Output the [x, y] coordinate of the center of the cell containing the given text.  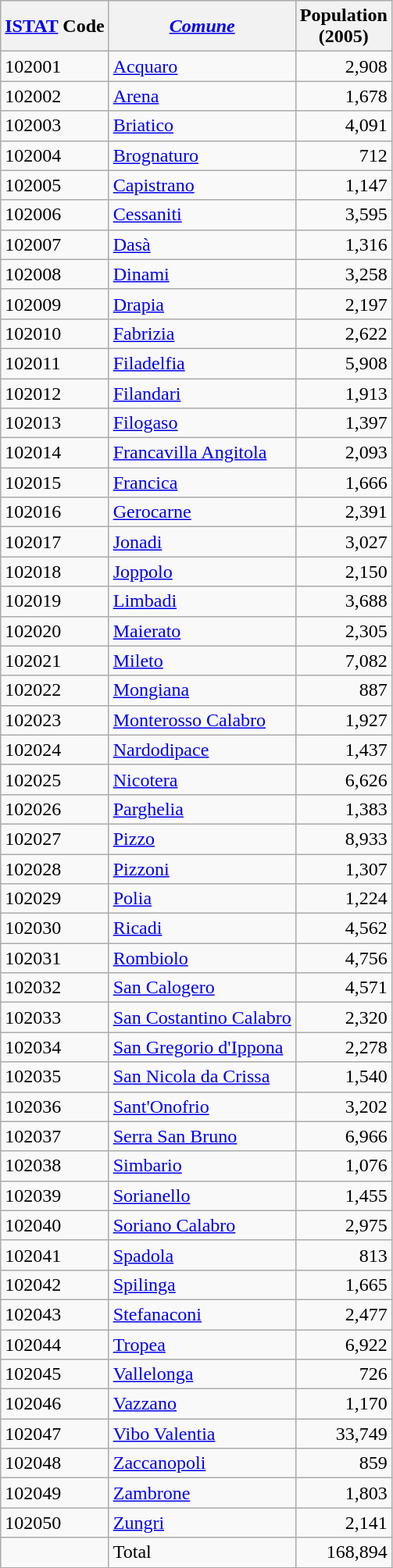
712 [344, 155]
San Calogero [202, 988]
1,540 [344, 1077]
6,626 [344, 779]
102046 [55, 1404]
102010 [55, 333]
4,571 [344, 988]
102008 [55, 274]
102027 [55, 839]
102044 [55, 1344]
Briatico [202, 126]
813 [344, 1255]
Simbario [202, 1166]
6,966 [344, 1136]
8,933 [344, 839]
Vallelonga [202, 1374]
San Nicola da Crissa [202, 1077]
Francica [202, 483]
Population (2005) [344, 27]
1,224 [344, 899]
726 [344, 1374]
3,027 [344, 542]
102040 [55, 1225]
5,908 [344, 363]
2,197 [344, 304]
1,383 [344, 809]
Filandari [202, 393]
Spilinga [202, 1285]
2,141 [344, 1523]
102043 [55, 1314]
Dasà [202, 244]
1,678 [344, 96]
Spadola [202, 1255]
1,316 [344, 244]
Mileto [202, 661]
102007 [55, 244]
102003 [55, 126]
1,147 [344, 185]
Polia [202, 899]
ISTAT Code [55, 27]
Joppolo [202, 572]
102011 [55, 363]
Francavilla Angitola [202, 453]
San Costantino Calabro [202, 1017]
102037 [55, 1136]
Sorianello [202, 1196]
2,477 [344, 1314]
4,091 [344, 126]
Maierato [202, 631]
102023 [55, 720]
102032 [55, 988]
102036 [55, 1107]
102006 [55, 215]
2,093 [344, 453]
102015 [55, 483]
102029 [55, 899]
Limbadi [202, 601]
102038 [55, 1166]
102033 [55, 1017]
Filogaso [202, 423]
Vibo Valentia [202, 1434]
102009 [55, 304]
Drapia [202, 304]
Fabrizia [202, 333]
1,665 [344, 1285]
1,397 [344, 423]
Brognaturo [202, 155]
6,922 [344, 1344]
1,307 [344, 869]
102024 [55, 750]
1,455 [344, 1196]
1,170 [344, 1404]
1,927 [344, 720]
102041 [55, 1255]
Soriano Calabro [202, 1225]
102049 [55, 1493]
102017 [55, 542]
33,749 [344, 1434]
102019 [55, 601]
887 [344, 690]
Total [202, 1552]
102014 [55, 453]
Zaccanopoli [202, 1463]
102030 [55, 928]
2,908 [344, 66]
4,562 [344, 928]
Cessaniti [202, 215]
1,913 [344, 393]
Sant'Onofrio [202, 1107]
2,150 [344, 572]
Serra San Bruno [202, 1136]
102026 [55, 809]
102020 [55, 631]
Filadelfia [202, 363]
Dinami [202, 274]
102050 [55, 1523]
1,437 [344, 750]
102022 [55, 690]
Tropea [202, 1344]
Ricadi [202, 928]
102013 [55, 423]
Parghelia [202, 809]
Nardodipace [202, 750]
102004 [55, 155]
102001 [55, 66]
102025 [55, 779]
Arena [202, 96]
4,756 [344, 958]
102002 [55, 96]
2,975 [344, 1225]
168,894 [344, 1552]
2,320 [344, 1017]
Stefanaconi [202, 1314]
102048 [55, 1463]
Zambrone [202, 1493]
102012 [55, 393]
102047 [55, 1434]
San Gregorio d'Ippona [202, 1047]
Comune [202, 27]
102042 [55, 1285]
3,202 [344, 1107]
102045 [55, 1374]
Acquaro [202, 66]
Vazzano [202, 1404]
Rombiolo [202, 958]
102028 [55, 869]
3,258 [344, 274]
102039 [55, 1196]
Monterosso Calabro [202, 720]
3,688 [344, 601]
102021 [55, 661]
102031 [55, 958]
1,803 [344, 1493]
Zungri [202, 1523]
Nicotera [202, 779]
1,076 [344, 1166]
Jonadi [202, 542]
2,391 [344, 512]
102034 [55, 1047]
859 [344, 1463]
Pizzoni [202, 869]
102035 [55, 1077]
3,595 [344, 215]
Capistrano [202, 185]
7,082 [344, 661]
102018 [55, 572]
Pizzo [202, 839]
2,622 [344, 333]
1,666 [344, 483]
2,278 [344, 1047]
Mongiana [202, 690]
102005 [55, 185]
2,305 [344, 631]
102016 [55, 512]
Gerocarne [202, 512]
